Pinpoint the cell where the given text exists, returning its (x, y) midpoint coordinate. 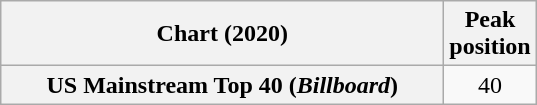
Chart (2020) (222, 34)
Peakposition (490, 34)
40 (490, 85)
US Mainstream Top 40 (Billboard) (222, 85)
